Find where the given text appears and provide that cell's center as [x, y] coordinate. 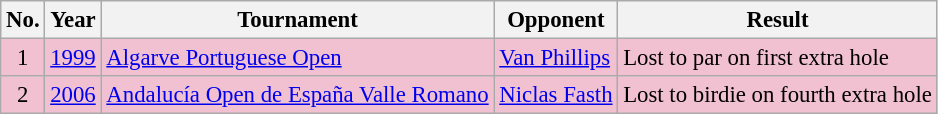
Tournament [298, 20]
Van Phillips [556, 58]
Niclas Fasth [556, 95]
Result [778, 20]
Andalucía Open de España Valle Romano [298, 95]
2 [23, 95]
Lost to birdie on fourth extra hole [778, 95]
No. [23, 20]
Lost to par on first extra hole [778, 58]
1 [23, 58]
2006 [73, 95]
1999 [73, 58]
Year [73, 20]
Algarve Portuguese Open [298, 58]
Opponent [556, 20]
